Provide the (X, Y) coordinate of the cell's center where the given text is located.  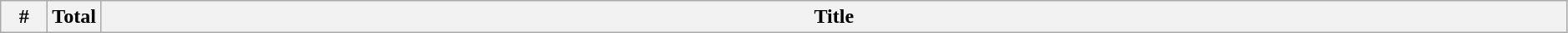
Total (74, 17)
# (24, 17)
Title (834, 17)
